Return the [x, y] coordinate for the center point of the cell that contains the specified text.  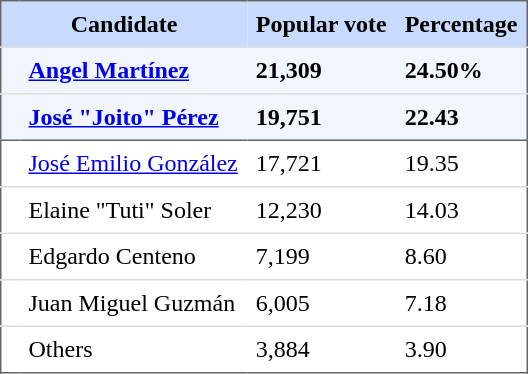
3,884 [322, 349]
7.18 [462, 303]
7,199 [322, 256]
Juan Miguel Guzmán [134, 303]
8.60 [462, 256]
6,005 [322, 303]
Angel Martínez [134, 70]
Popular vote [322, 24]
14.03 [462, 210]
José "Joito" Pérez [134, 117]
12,230 [322, 210]
19.35 [462, 163]
José Emilio González [134, 163]
Percentage [462, 24]
Elaine "Tuti" Soler [134, 210]
19,751 [322, 117]
21,309 [322, 70]
Candidate [124, 24]
22.43 [462, 117]
Others [134, 349]
24.50% [462, 70]
17,721 [322, 163]
Edgardo Centeno [134, 256]
3.90 [462, 349]
